For the text-containing cell, return its midpoint in (x, y) coordinate format. 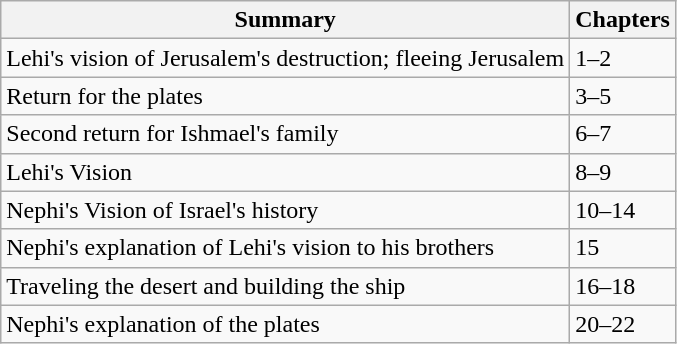
Nephi's Vision of Israel's history (286, 210)
16–18 (623, 286)
6–7 (623, 134)
Lehi's vision of Jerusalem's destruction; fleeing Jerusalem (286, 58)
Lehi's Vision (286, 172)
Return for the plates (286, 96)
1–2 (623, 58)
Nephi's explanation of the plates (286, 324)
Chapters (623, 20)
Summary (286, 20)
15 (623, 248)
Traveling the desert and building the ship (286, 286)
8–9 (623, 172)
Second return for Ishmael's family (286, 134)
Nephi's explanation of Lehi's vision to his brothers (286, 248)
10–14 (623, 210)
20–22 (623, 324)
3–5 (623, 96)
